Pinpoint the cell where the given text exists, returning its [X, Y] midpoint coordinate. 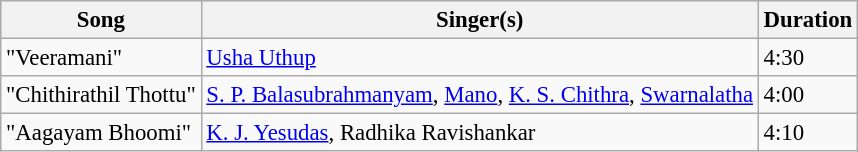
K. J. Yesudas, Radhika Ravishankar [480, 133]
"Veeramani" [101, 58]
Duration [808, 20]
Usha Uthup [480, 58]
4:30 [808, 58]
Singer(s) [480, 20]
Song [101, 20]
4:10 [808, 133]
S. P. Balasubrahmanyam, Mano, K. S. Chithra, Swarnalatha [480, 95]
"Chithirathil Thottu" [101, 95]
4:00 [808, 95]
"Aagayam Bhoomi" [101, 133]
